Find where the given text appears and provide that cell's center as (x, y) coordinate. 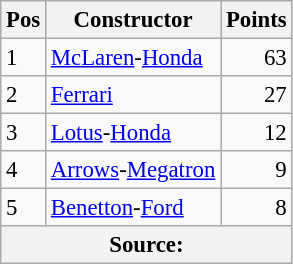
9 (256, 170)
Ferrari (134, 95)
Constructor (134, 20)
3 (24, 133)
8 (256, 208)
Source: (146, 245)
4 (24, 170)
Lotus-Honda (134, 133)
McLaren-Honda (134, 58)
12 (256, 133)
63 (256, 58)
5 (24, 208)
Benetton-Ford (134, 208)
Points (256, 20)
2 (24, 95)
27 (256, 95)
1 (24, 58)
Pos (24, 20)
Arrows-Megatron (134, 170)
